Return the [X, Y] coordinate for the center point of the cell that contains the specified text.  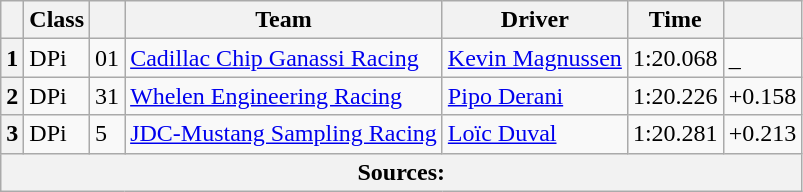
JDC-Mustang Sampling Racing [284, 134]
Cadillac Chip Ganassi Racing [284, 58]
3 [12, 134]
Team [284, 20]
31 [108, 96]
Kevin Magnussen [534, 58]
Loïc Duval [534, 134]
1:20.068 [675, 58]
Pipo Derani [534, 96]
Class [57, 20]
+0.158 [762, 96]
+0.213 [762, 134]
Driver [534, 20]
1:20.226 [675, 96]
_ [762, 58]
2 [12, 96]
Sources: [402, 172]
Time [675, 20]
1:20.281 [675, 134]
1 [12, 58]
Whelen Engineering Racing [284, 96]
01 [108, 58]
5 [108, 134]
